Provide the [X, Y] coordinate of the cell's center where the given text is located.  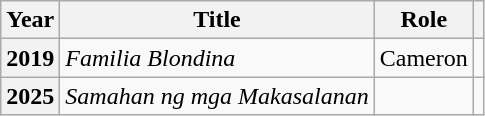
Year [30, 20]
Title [217, 20]
2019 [30, 58]
Samahan ng mga Makasalanan [217, 96]
2025 [30, 96]
Familia Blondina [217, 58]
Role [424, 20]
Cameron [424, 58]
